Determine the (x, y) coordinate at the center of the cell enclosing the given text.  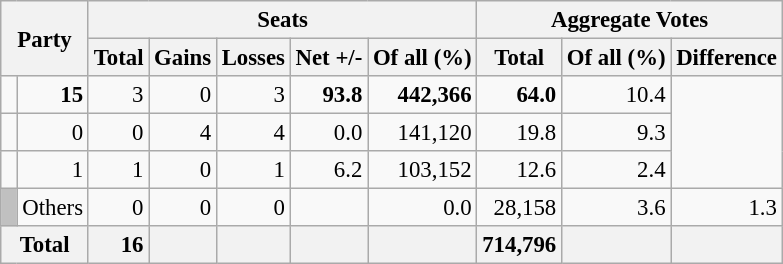
16 (118, 245)
442,366 (422, 95)
28,158 (520, 208)
2.4 (616, 170)
12.6 (520, 170)
6.2 (328, 170)
Difference (726, 58)
714,796 (520, 245)
19.8 (520, 133)
93.8 (328, 95)
141,120 (422, 133)
Gains (183, 58)
Aggregate Votes (630, 20)
Net +/- (328, 58)
Seats (282, 20)
Losses (253, 58)
1.3 (726, 208)
103,152 (422, 170)
64.0 (520, 95)
15 (52, 95)
9.3 (616, 133)
10.4 (616, 95)
Party (45, 38)
3.6 (616, 208)
Others (52, 208)
